Provide the (x, y) coordinate of the cell's center where the given text is located.  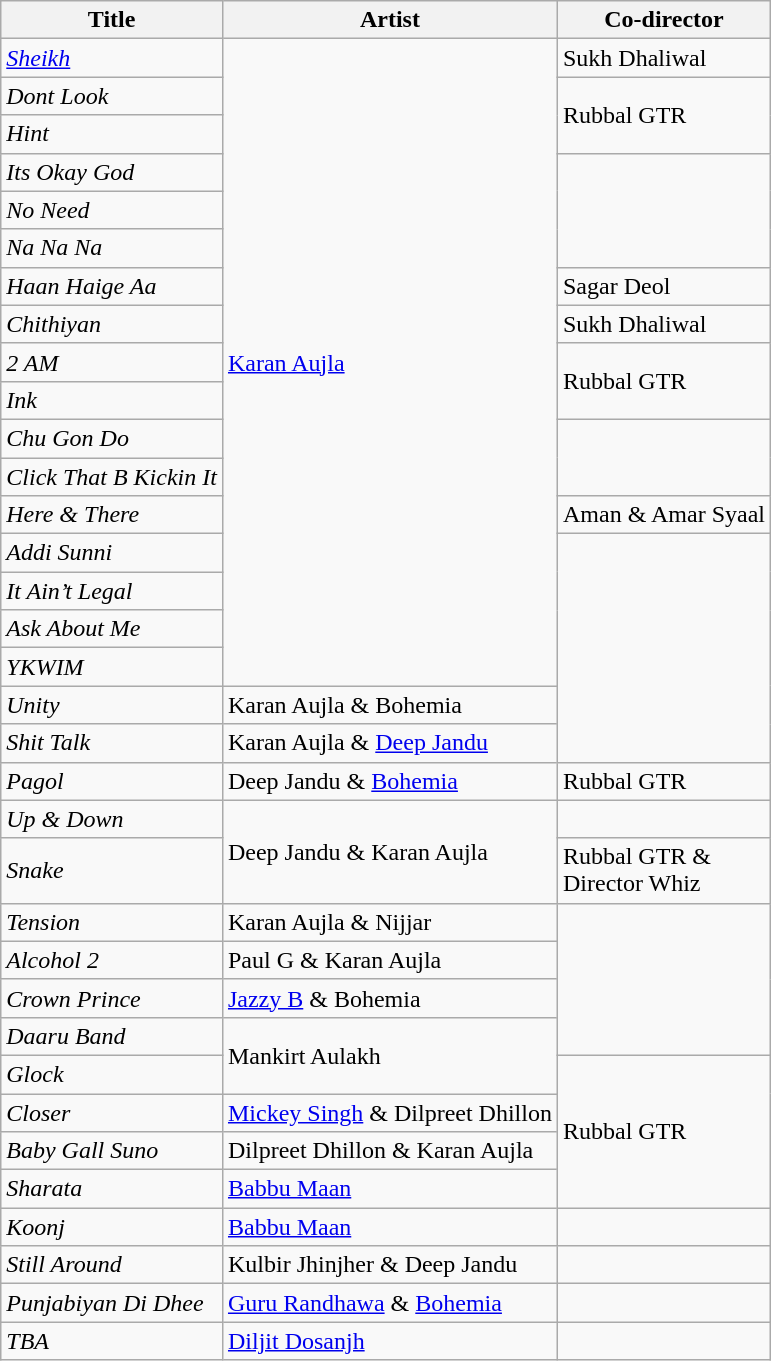
Koonj (112, 1227)
Shit Talk (112, 743)
Deep Jandu & Karan Aujla (390, 852)
Mickey Singh & Dilpreet Dhillon (390, 1113)
Guru Randhawa & Bohemia (390, 1303)
Punjabiyan Di Dhee (112, 1303)
Pagol (112, 781)
Deep Jandu & Bohemia (390, 781)
Chithiyan (112, 324)
Daaru Band (112, 1036)
Karan Aujla (390, 362)
Dont Look (112, 96)
Baby Gall Suno (112, 1151)
Sheikh (112, 58)
Tension (112, 922)
Title (112, 20)
Still Around (112, 1265)
Ink (112, 400)
Kulbir Jhinjher & Deep Jandu (390, 1265)
Jazzy B & Bohemia (390, 998)
Its Okay God (112, 172)
Alcohol 2 (112, 960)
Artist (390, 20)
Up & Down (112, 819)
Karan Aujla & Bohemia (390, 705)
Crown Prince (112, 998)
Closer (112, 1113)
TBA (112, 1341)
Hint (112, 134)
Co-director (664, 20)
Here & There (112, 515)
YKWIM (112, 667)
Na Na Na (112, 248)
Click That B Kickin It (112, 477)
Rubbal GTR &Director Whiz (664, 870)
Diljit Dosanjh (390, 1341)
Unity (112, 705)
No Need (112, 210)
Mankirt Aulakh (390, 1055)
Aman & Amar Syaal (664, 515)
2 AM (112, 362)
Glock (112, 1074)
Addi Sunni (112, 553)
Paul G & Karan Aujla (390, 960)
Ask About Me (112, 629)
Dilpreet Dhillon & Karan Aujla (390, 1151)
Karan Aujla & Nijjar (390, 922)
Snake (112, 870)
Chu Gon Do (112, 438)
Haan Haige Aa (112, 286)
Karan Aujla & Deep Jandu (390, 743)
It Ain’t Legal (112, 591)
Sagar Deol (664, 286)
Sharata (112, 1189)
